For the text-containing cell, return its midpoint in [x, y] coordinate format. 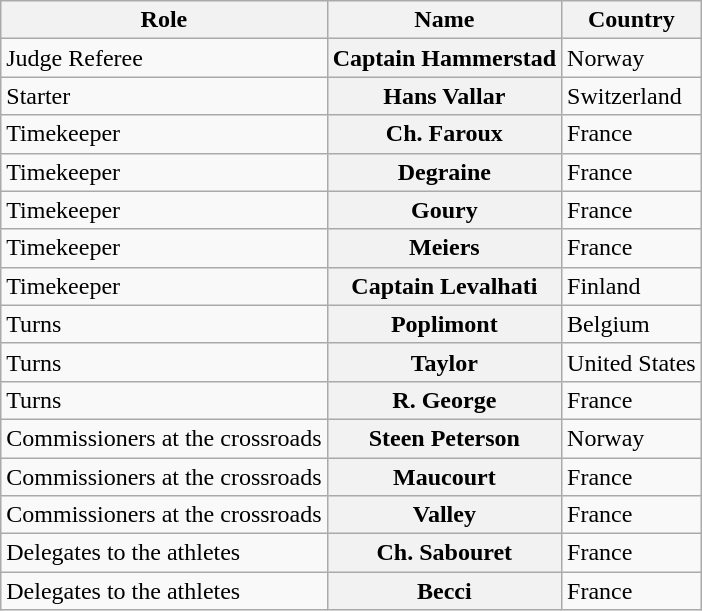
Switzerland [632, 96]
Captain Levalhati [444, 286]
Steen Peterson [444, 438]
Taylor [444, 362]
Degraine [444, 172]
Valley [444, 515]
Judge Referee [164, 58]
Maucourt [444, 477]
Name [444, 20]
Ch. Faroux [444, 134]
Poplimont [444, 324]
United States [632, 362]
Goury [444, 210]
Country [632, 20]
Role [164, 20]
Ch. Sabouret [444, 553]
Captain Hammerstad [444, 58]
Meiers [444, 248]
R. George [444, 400]
Belgium [632, 324]
Starter [164, 96]
Becci [444, 591]
Hans Vallar [444, 96]
Finland [632, 286]
